Provide the (X, Y) coordinate of the cell's center where the given text is located.  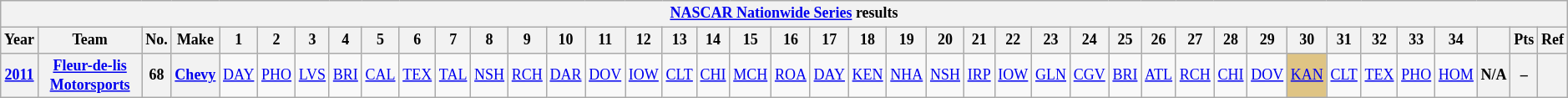
ATL (1159, 75)
32 (1379, 40)
2 (277, 40)
GLN (1051, 75)
18 (867, 40)
NASCAR Nationwide Series results (784, 13)
Chevy (195, 75)
26 (1159, 40)
33 (1416, 40)
20 (945, 40)
17 (829, 40)
Pts (1525, 40)
24 (1089, 40)
MCH (751, 75)
TAL (453, 75)
30 (1307, 40)
31 (1344, 40)
HOM (1456, 75)
15 (751, 40)
27 (1195, 40)
Fleur-de-lis Motorsports (89, 75)
NHA (907, 75)
1 (239, 40)
68 (157, 75)
25 (1125, 40)
ROA (792, 75)
– (1525, 75)
6 (417, 40)
14 (713, 40)
Year (20, 40)
19 (907, 40)
11 (605, 40)
4 (346, 40)
KEN (867, 75)
IRP (979, 75)
29 (1267, 40)
7 (453, 40)
8 (489, 40)
Make (195, 40)
Team (89, 40)
KAN (1307, 75)
34 (1456, 40)
Ref (1553, 40)
9 (527, 40)
LVS (312, 75)
10 (566, 40)
CAL (381, 75)
No. (157, 40)
3 (312, 40)
CGV (1089, 75)
N/A (1494, 75)
22 (1014, 40)
23 (1051, 40)
DAR (566, 75)
28 (1231, 40)
21 (979, 40)
13 (680, 40)
16 (792, 40)
12 (643, 40)
5 (381, 40)
2011 (20, 75)
